Pinpoint the cell where the given text exists, returning its (x, y) midpoint coordinate. 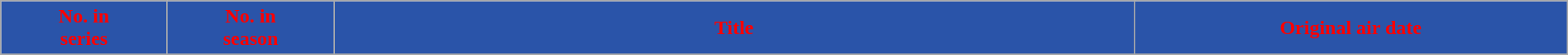
Original air date (1350, 28)
No. inseries (84, 28)
Title (734, 28)
No. inseason (251, 28)
